Return the [X, Y] coordinate for the center point of the cell that contains the specified text.  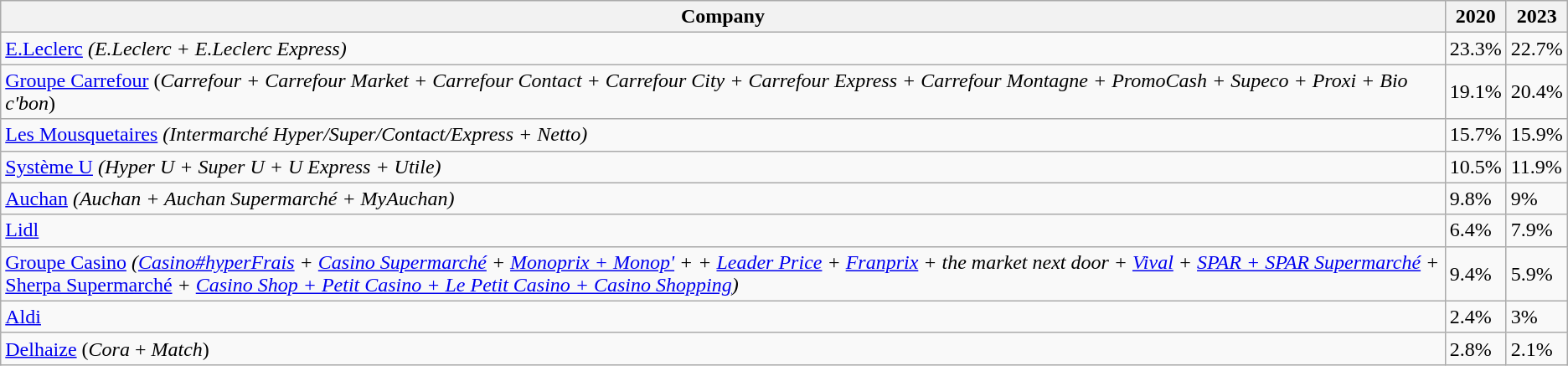
9% [1536, 198]
Company [723, 17]
3% [1536, 317]
19.1% [1476, 92]
6.4% [1476, 230]
20.4% [1536, 92]
9.8% [1476, 198]
2.1% [1536, 348]
2023 [1536, 17]
Lidl [723, 230]
10.5% [1476, 167]
Auchan (Auchan + Auchan Supermarché + MyAuchan) [723, 198]
2.8% [1476, 348]
23.3% [1476, 49]
E.Leclerc (E.Leclerc + E.Leclerc Express) [723, 49]
2.4% [1476, 317]
Delhaize (Cora + Match) [723, 348]
Système U (Hyper U + Super U + U Express + Utile) [723, 167]
22.7% [1536, 49]
5.9% [1536, 273]
Aldi [723, 317]
15.9% [1536, 135]
2020 [1476, 17]
9.4% [1476, 273]
7.9% [1536, 230]
11.9% [1536, 167]
15.7% [1476, 135]
Les Mousquetaires (Intermarché Hyper/Super/Contact/Express + Netto) [723, 135]
